Search for the cell housing the specified text and yield its (X, Y) center coordinate. 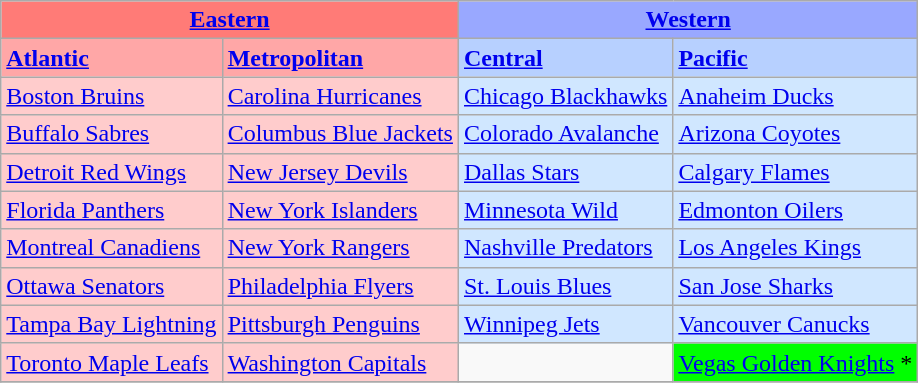
Washington Capitals (340, 362)
Pittsburgh Penguins (340, 324)
San Jose Sharks (796, 286)
Pacific (796, 58)
Philadelphia Flyers (340, 286)
New York Rangers (340, 248)
Atlantic (112, 58)
Carolina Hurricanes (340, 96)
Toronto Maple Leafs (112, 362)
Eastern (230, 20)
Calgary Flames (796, 172)
Chicago Blackhawks (565, 96)
Detroit Red Wings (112, 172)
Dallas Stars (565, 172)
St. Louis Blues (565, 286)
Ottawa Senators (112, 286)
Winnipeg Jets (565, 324)
Montreal Canadiens (112, 248)
Edmonton Oilers (796, 210)
Vancouver Canucks (796, 324)
Central (565, 58)
New Jersey Devils (340, 172)
Metropolitan (340, 58)
Vegas Golden Knights * (796, 362)
Columbus Blue Jackets (340, 134)
Los Angeles Kings (796, 248)
Tampa Bay Lightning (112, 324)
Western (688, 20)
Anaheim Ducks (796, 96)
Boston Bruins (112, 96)
New York Islanders (340, 210)
Colorado Avalanche (565, 134)
Minnesota Wild (565, 210)
Nashville Predators (565, 248)
Buffalo Sabres (112, 134)
Florida Panthers (112, 210)
Arizona Coyotes (796, 134)
